Provide the [x, y] coordinate of the cell's center where the given text is located.  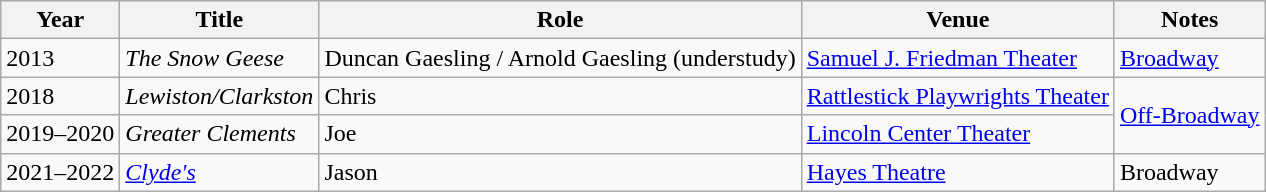
The Snow Geese [220, 58]
Duncan Gaesling / Arnold Gaesling (understudy) [560, 58]
Jason [560, 172]
Role [560, 20]
Joe [560, 134]
Year [60, 20]
Samuel J. Friedman Theater [958, 58]
Lewiston/Clarkston [220, 96]
Title [220, 20]
2021–2022 [60, 172]
Venue [958, 20]
Greater Clements [220, 134]
2018 [60, 96]
Notes [1190, 20]
2013 [60, 58]
Chris [560, 96]
Hayes Theatre [958, 172]
Rattlestick Playwrights Theater [958, 96]
2019–2020 [60, 134]
Off-Broadway [1190, 115]
Lincoln Center Theater [958, 134]
Clyde's [220, 172]
